Provide the (x, y) coordinate of the cell's center where the given text is located.  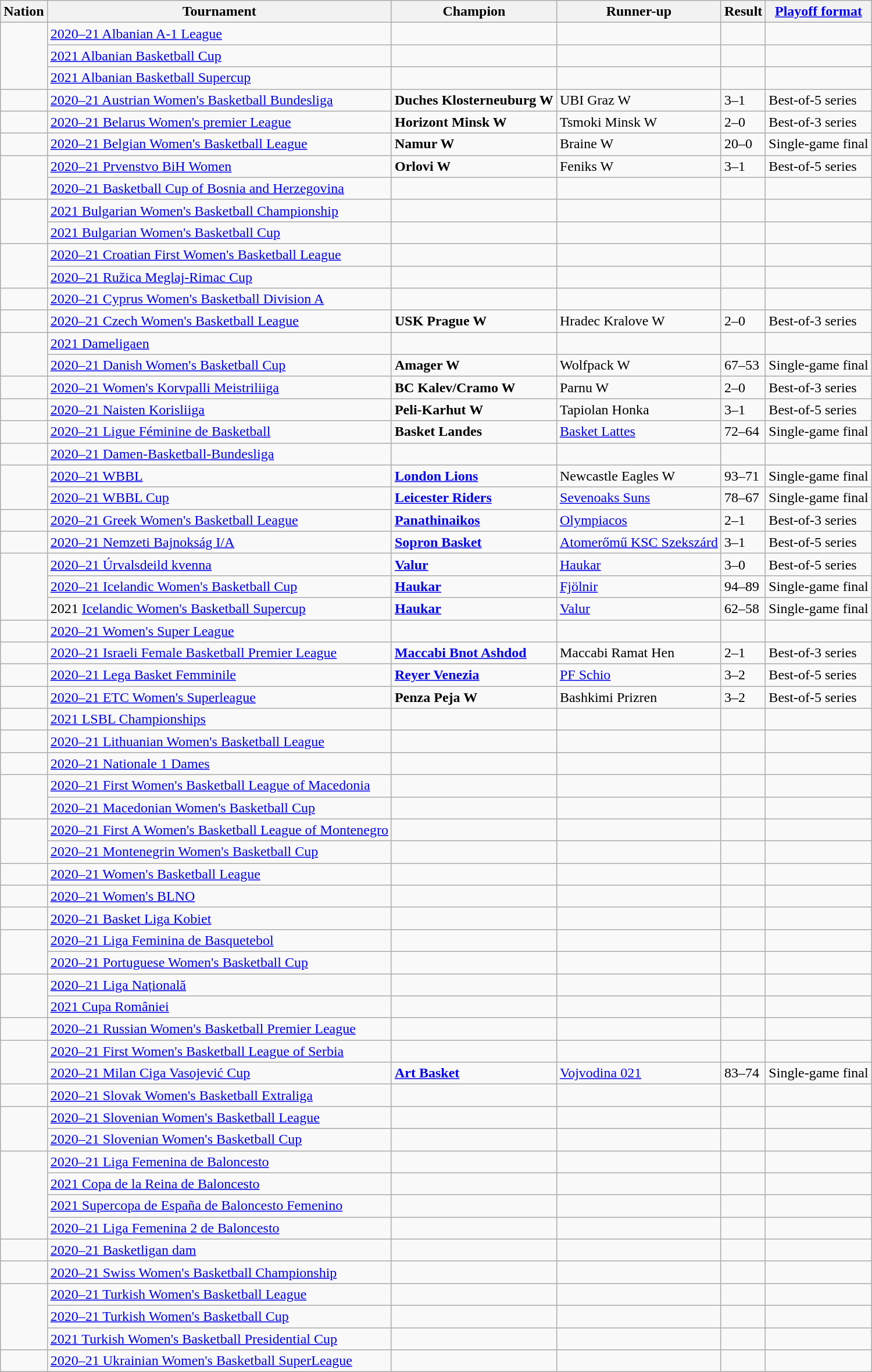
2021 Bulgarian Women's Basketball Cup (219, 232)
2020–21 Slovenian Women's Basketball Cup (219, 1140)
94–89 (743, 586)
Olympiacos (638, 520)
Sopron Basket (474, 542)
2020–21 Women's BLNO (219, 896)
2020–21 Liga Națională (219, 985)
67–53 (743, 366)
Penza Peja W (474, 697)
2020–21 Liga Femenina de Baloncesto (219, 1162)
Namur W (474, 144)
93–71 (743, 476)
2020–21 Cyprus Women's Basketball Division A (219, 299)
Reyer Venezia (474, 675)
2020–21 Nationale 1 Dames (219, 764)
Orlovi W (474, 166)
PF Schio (638, 675)
Tournament (219, 12)
2020–21 Milan Ciga Vasojević Cup (219, 1073)
BC Kalev/Cramo W (474, 388)
2020–21 Portuguese Women's Basketball Cup (219, 962)
2020–21 Ukrainian Women's Basketball SuperLeague (219, 1361)
2020–21 Belgian Women's Basketball League (219, 144)
2021 Supercopa de España de Baloncesto Femenino (219, 1206)
2020–21 Danish Women's Basketball Cup (219, 366)
Feniks W (638, 166)
2021 Copa de la Reina de Baloncesto (219, 1184)
Bashkimi Prizren (638, 697)
72–64 (743, 432)
Nation (24, 12)
2020–21 Prvenstvo BiH Women (219, 166)
Sevenoaks Suns (638, 498)
2021 Bulgarian Women's Basketball Championship (219, 210)
2021 Turkish Women's Basketball Presidential Cup (219, 1338)
2020–21 WBBL (219, 476)
2020–21 Basketligan dam (219, 1250)
2021 Albanian Basketball Supercup (219, 78)
2020–21 Women's Basketball League (219, 874)
2020–21 Basket Liga Kobiet (219, 918)
2021 Dameligaen (219, 343)
2020–21 Albanian A-1 League (219, 34)
Horizont Minsk W (474, 122)
UBI Graz W (638, 100)
2020–21 Israeli Female Basketball Premier League (219, 653)
2020–21 Slovenian Women's Basketball League (219, 1117)
2020–21 Women's Super League (219, 631)
2021 LSBL Championships (219, 719)
Panathinaikos (474, 520)
Basket Lattes (638, 432)
2020–21 Croatian First Women's Basketball League (219, 255)
2020–21 Women's Korvpalli Meistriliiga (219, 388)
2020–21 Nemzeti Bajnokság I/A (219, 542)
2020–21 Montenegrin Women's Basketball Cup (219, 852)
2020–21 Slovak Women's Basketball Extraliga (219, 1095)
Tapiolan Honka (638, 410)
2020–21 Macedonian Women's Basketball Cup (219, 808)
Vojvodina 021 (638, 1073)
2020–21 Icelandic Women's Basketball Cup (219, 586)
Leicester Riders (474, 498)
2021 Albanian Basketball Cup (219, 56)
Maccabi Bnot Ashdod (474, 653)
2021 Icelandic Women's Basketball Supercup (219, 608)
USK Prague W (474, 321)
2020–21 Ligue Féminine de Basketball (219, 432)
2020–21 First Women's Basketball League of Macedonia (219, 786)
2021 Cupa României (219, 1007)
78–67 (743, 498)
2020–21 Ružica Meglaj-Rimac Cup (219, 277)
2020–21 First A Women's Basketball League of Montenegro (219, 830)
Atomerőmű KSC Szekszárd (638, 542)
2020–21 First Women's Basketball League of Serbia (219, 1051)
2020–21 Úrvalsdeild kvenna (219, 564)
Playoff format (819, 12)
Peli-Karhut W (474, 410)
2020–21 Turkish Women's Basketball League (219, 1294)
83–74 (743, 1073)
2020–21 ETC Women's Superleague (219, 697)
2020–21 Naisten Korisliiga (219, 410)
2020–21 Czech Women's Basketball League (219, 321)
Parnu W (638, 388)
2020–21 Lega Basket Femminile (219, 675)
2020–21 Russian Women's Basketball Premier League (219, 1029)
Newcastle Eagles W (638, 476)
2020–21 Liga Femenina 2 de Baloncesto (219, 1228)
3–0 (743, 564)
62–58 (743, 608)
Fjölnir (638, 586)
Maccabi Ramat Hen (638, 653)
2020–21 WBBL Cup (219, 498)
20–0 (743, 144)
Braine W (638, 144)
Hradec Kralove W (638, 321)
2020–21 Swiss Women's Basketball Championship (219, 1272)
Duches Klosterneuburg W (474, 100)
Amager W (474, 366)
Result (743, 12)
2020–21 Austrian Women's Basketball Bundesliga (219, 100)
Champion (474, 12)
2020–21 Liga Feminina de Basquetebol (219, 940)
Wolfpack W (638, 366)
2020–21 Greek Women's Basketball League (219, 520)
London Lions (474, 476)
Basket Landes (474, 432)
2020–21 Lithuanian Women's Basketball League (219, 741)
2020–21 Turkish Women's Basketball Cup (219, 1316)
2020–21 Belarus Women's premier League (219, 122)
Art Basket (474, 1073)
2020–21 Basketball Cup of Bosnia and Herzegovina (219, 188)
Tsmoki Minsk W (638, 122)
Runner-up (638, 12)
2020–21 Damen-Basketball-Bundesliga (219, 454)
